Locate the cell with the specified text and output its [x, y] center coordinate. 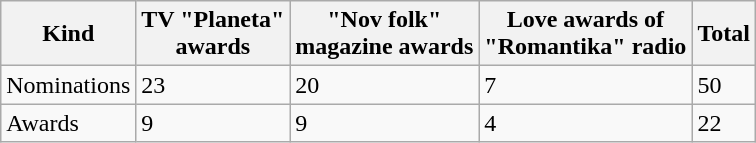
23 [213, 85]
Nominations [68, 85]
Total [724, 34]
50 [724, 85]
20 [384, 85]
4 [586, 123]
"Nov folk"magazine awards [384, 34]
TV "Planeta"awards [213, 34]
Kind [68, 34]
22 [724, 123]
Awards [68, 123]
Love awards of"Romantika" radio [586, 34]
7 [586, 85]
